Detect which cell encompasses the target text, then output its (X, Y) center coordinate. 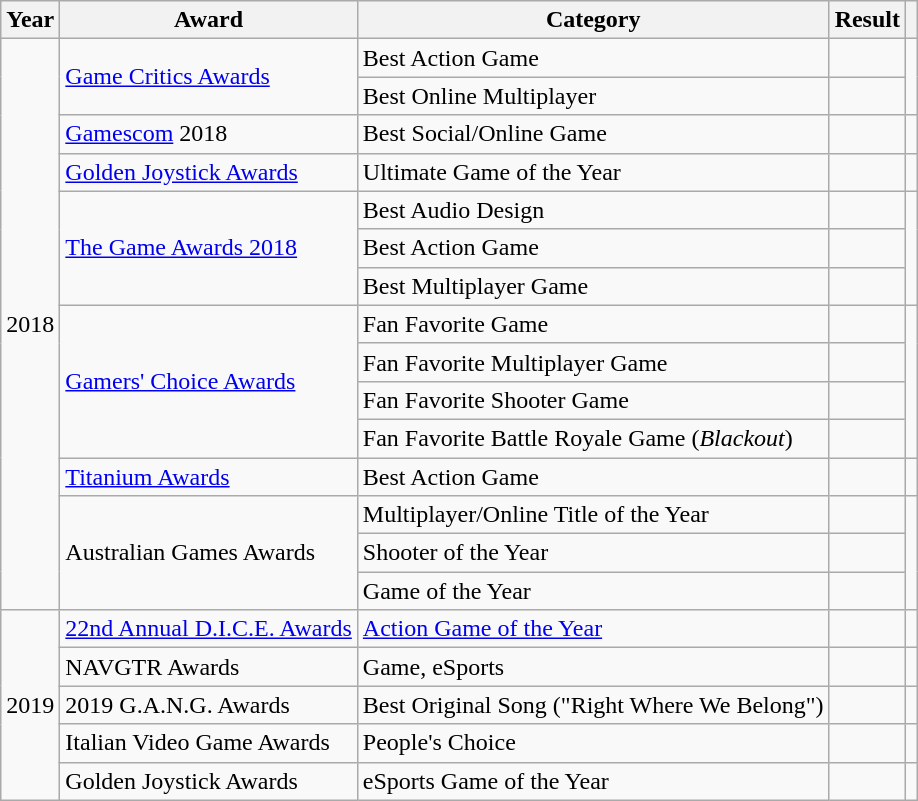
2019 G.A.N.G. Awards (209, 705)
Category (593, 20)
22nd Annual D.I.C.E. Awards (209, 629)
Year (30, 20)
Fan Favorite Game (593, 324)
Best Online Multiplayer (593, 96)
Gamescom 2018 (209, 134)
Fan Favorite Multiplayer Game (593, 362)
Fan Favorite Battle Royale Game (Blackout) (593, 438)
Ultimate Game of the Year (593, 172)
Italian Video Game Awards (209, 743)
Titanium Awards (209, 477)
Best Social/Online Game (593, 134)
Result (867, 20)
2018 (30, 324)
eSports Game of the Year (593, 781)
Game of the Year (593, 591)
Award (209, 20)
People's Choice (593, 743)
Game, eSports (593, 667)
Best Multiplayer Game (593, 286)
Best Original Song ("Right Where We Belong") (593, 705)
Fan Favorite Shooter Game (593, 400)
Australian Games Awards (209, 553)
Gamers' Choice Awards (209, 381)
Action Game of the Year (593, 629)
2019 (30, 705)
Game Critics Awards (209, 77)
Shooter of the Year (593, 553)
The Game Awards 2018 (209, 248)
Multiplayer/Online Title of the Year (593, 515)
Best Audio Design (593, 210)
NAVGTR Awards (209, 667)
